Locate the cell with the specified text and output its (x, y) center coordinate. 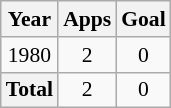
Total (30, 90)
Goal (144, 19)
Apps (87, 19)
1980 (30, 55)
Year (30, 19)
